For the text-containing cell, return its midpoint in (x, y) coordinate format. 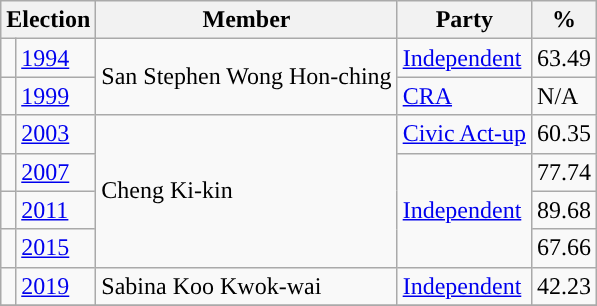
60.35 (564, 134)
Sabina Koo Kwok-wai (246, 286)
77.74 (564, 172)
1999 (56, 96)
89.68 (564, 210)
63.49 (564, 58)
CRA (464, 96)
Election (48, 20)
2015 (56, 248)
1994 (56, 58)
2011 (56, 210)
% (564, 20)
San Stephen Wong Hon-ching (246, 77)
Member (246, 20)
2019 (56, 286)
Cheng Ki-kin (246, 191)
N/A (564, 96)
67.66 (564, 248)
2003 (56, 134)
42.23 (564, 286)
Civic Act-up (464, 134)
Party (464, 20)
2007 (56, 172)
